Search for the cell housing the specified text and yield its [X, Y] center coordinate. 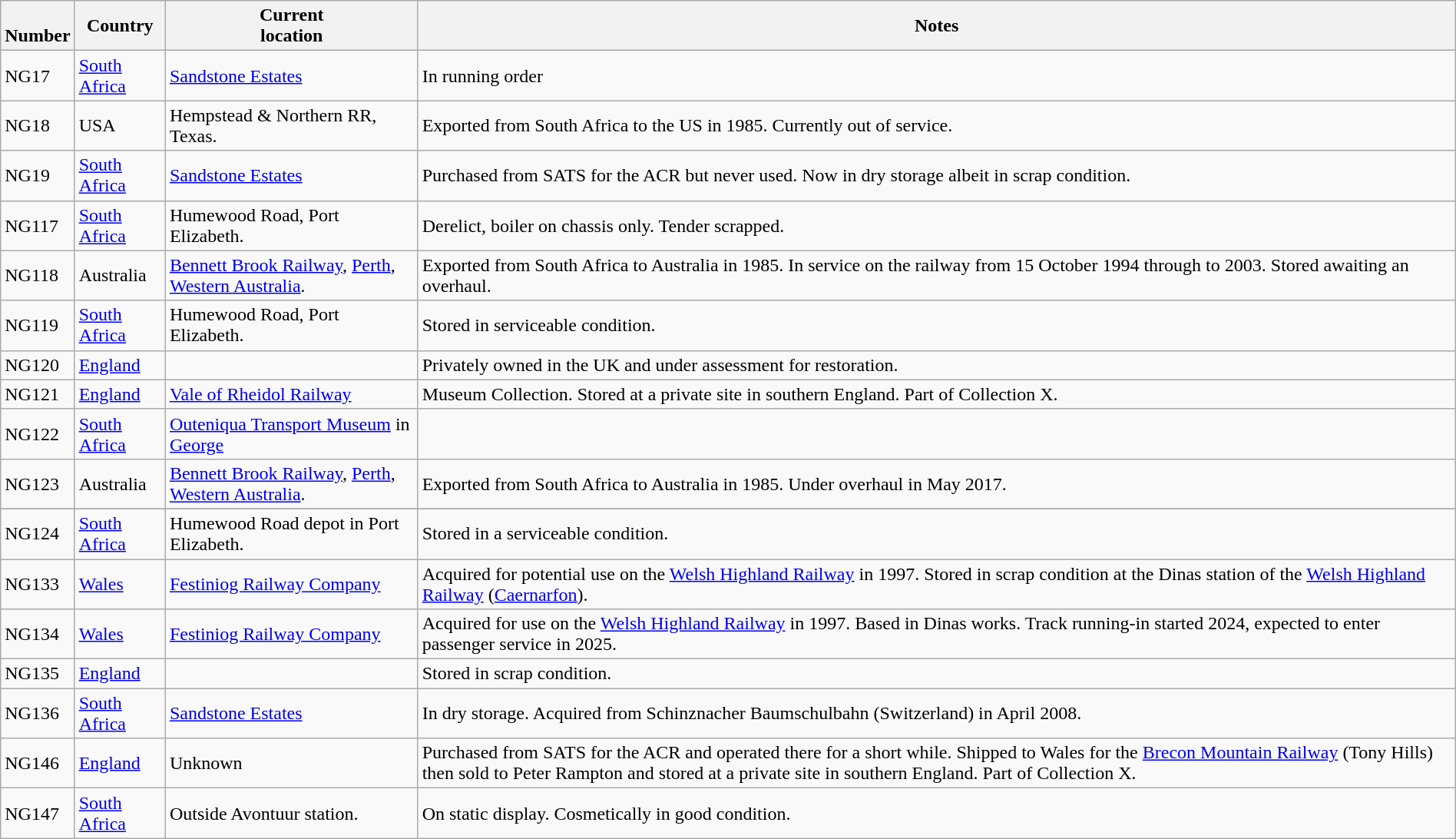
Outside Avontuur station. [292, 813]
NG135 [38, 674]
NG146 [38, 764]
In dry storage. Acquired from Schinznacher Baumschulbahn (Switzerland) in April 2008. [937, 713]
NG119 [38, 326]
NG121 [38, 394]
Exported from South Africa to Australia in 1985. Under overhaul in May 2017. [937, 484]
NG133 [38, 584]
NG19 [38, 175]
NG124 [38, 533]
Purchased from SATS for the ACR but never used. Now in dry storage albeit in scrap condition. [937, 175]
Exported from South Africa to Australia in 1985. In service on the railway from 15 October 1994 through to 2003. Stored awaiting an overhaul. [937, 275]
NG118 [38, 275]
Unknown [292, 764]
NG123 [38, 484]
Stored in serviceable condition. [937, 326]
Number [38, 26]
Humewood Road depot in Port Elizabeth. [292, 533]
NG134 [38, 635]
Currentlocation [292, 26]
Museum Collection. Stored at a private site in southern England. Part of Collection X. [937, 394]
Derelict, boiler on chassis only. Tender scrapped. [937, 226]
Country [120, 26]
Outeniqua Transport Museum in George [292, 433]
NG136 [38, 713]
NG122 [38, 433]
On static display. Cosmetically in good condition. [937, 813]
NG147 [38, 813]
Notes [937, 26]
Privately owned in the UK and under assessment for restoration. [937, 365]
NG117 [38, 226]
NG120 [38, 365]
Vale of Rheidol Railway [292, 394]
NG17 [38, 75]
Stored in scrap condition. [937, 674]
In running order [937, 75]
USA [120, 126]
Exported from South Africa to the US in 1985. Currently out of service. [937, 126]
Hempstead & Northern RR, Texas. [292, 126]
NG18 [38, 126]
Stored in a serviceable condition. [937, 533]
